Output the [X, Y] coordinate of the center of the cell containing the given text.  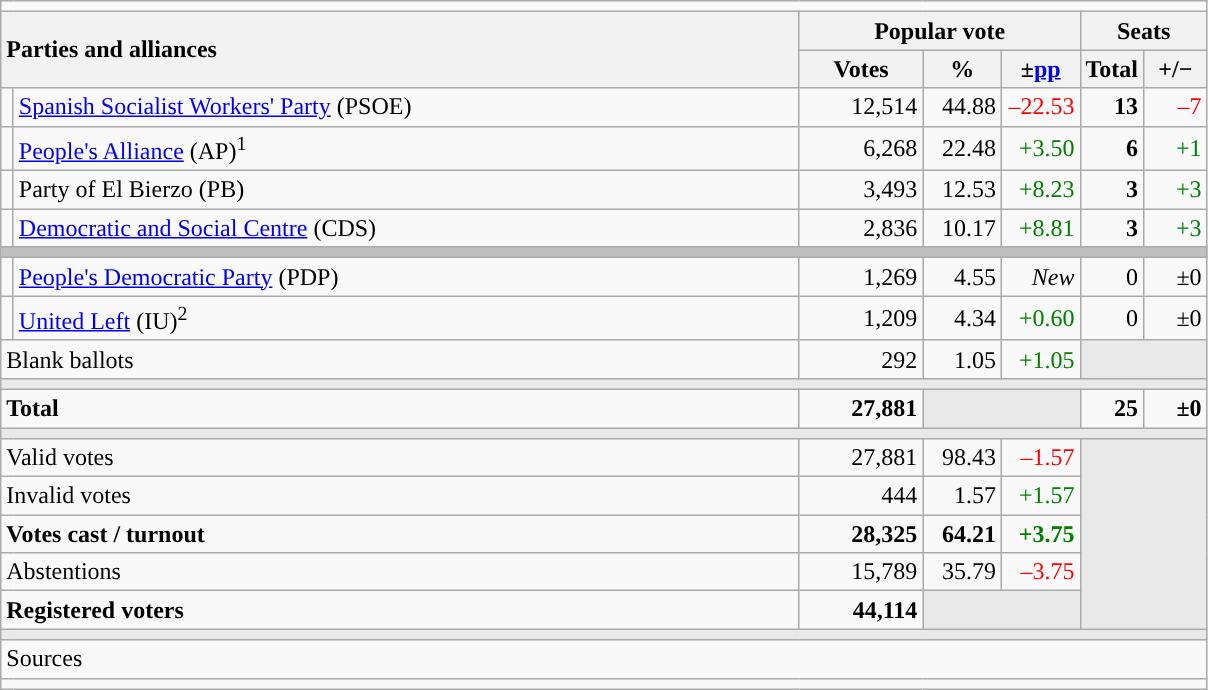
1,209 [861, 318]
+8.23 [1040, 190]
People's Democratic Party (PDP) [406, 277]
2,836 [861, 228]
12.53 [962, 190]
98.43 [962, 458]
13 [1112, 107]
–22.53 [1040, 107]
Party of El Bierzo (PB) [406, 190]
6,268 [861, 148]
6 [1112, 148]
Abstentions [400, 572]
3,493 [861, 190]
Seats [1144, 31]
+1.05 [1040, 359]
±pp [1040, 69]
44,114 [861, 610]
+1 [1176, 148]
+8.81 [1040, 228]
1.57 [962, 496]
Invalid votes [400, 496]
Votes cast / turnout [400, 534]
Democratic and Social Centre (CDS) [406, 228]
1.05 [962, 359]
Spanish Socialist Workers' Party (PSOE) [406, 107]
% [962, 69]
United Left (IU)2 [406, 318]
Popular vote [940, 31]
Registered voters [400, 610]
+/− [1176, 69]
+0.60 [1040, 318]
+3.75 [1040, 534]
Parties and alliances [400, 50]
44.88 [962, 107]
New [1040, 277]
28,325 [861, 534]
4.55 [962, 277]
Sources [604, 659]
64.21 [962, 534]
35.79 [962, 572]
–1.57 [1040, 458]
15,789 [861, 572]
22.48 [962, 148]
1,269 [861, 277]
+1.57 [1040, 496]
Blank ballots [400, 359]
+3.50 [1040, 148]
Votes [861, 69]
292 [861, 359]
Valid votes [400, 458]
12,514 [861, 107]
–7 [1176, 107]
25 [1112, 408]
444 [861, 496]
–3.75 [1040, 572]
People's Alliance (AP)1 [406, 148]
4.34 [962, 318]
10.17 [962, 228]
